Identify which cell holds the provided text, then report its [X, Y] central coordinate. 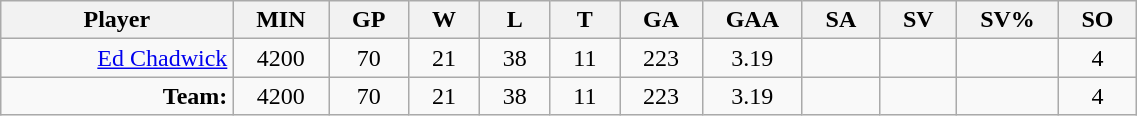
GAA [752, 20]
T [585, 20]
SO [1098, 20]
Ed Chadwick [117, 58]
GA [662, 20]
Team: [117, 96]
Player [117, 20]
GP [369, 20]
L [514, 20]
SA [840, 20]
SV% [1008, 20]
MIN [281, 20]
SV [918, 20]
W [444, 20]
